Search for the cell housing the specified text and yield its (X, Y) center coordinate. 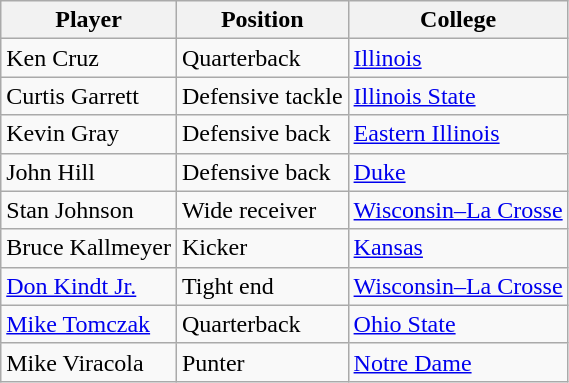
College (458, 20)
Illinois (458, 58)
Ken Cruz (89, 58)
Duke (458, 172)
Defensive tackle (262, 96)
Kansas (458, 248)
John Hill (89, 172)
Illinois State (458, 96)
Curtis Garrett (89, 96)
Don Kindt Jr. (89, 286)
Ohio State (458, 324)
Mike Viracola (89, 362)
Kevin Gray (89, 134)
Player (89, 20)
Eastern Illinois (458, 134)
Stan Johnson (89, 210)
Wide receiver (262, 210)
Position (262, 20)
Notre Dame (458, 362)
Tight end (262, 286)
Punter (262, 362)
Kicker (262, 248)
Bruce Kallmeyer (89, 248)
Mike Tomczak (89, 324)
